Extract the [X, Y] coordinate from the center of the cell holding the provided text.  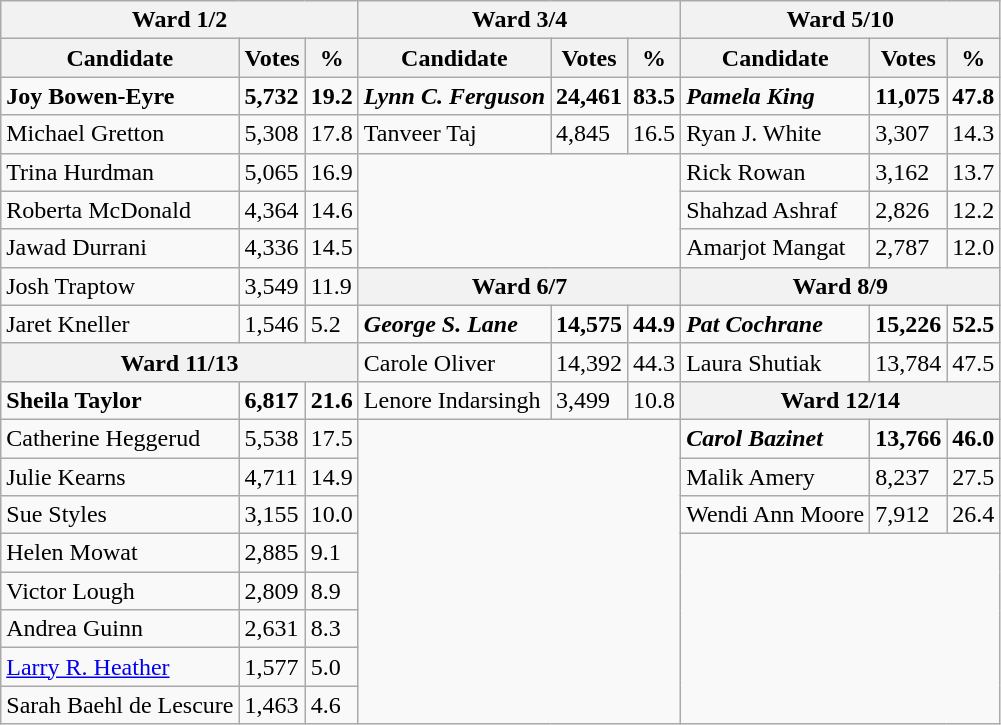
Sheila Taylor [120, 400]
Wendi Ann Moore [776, 515]
17.8 [332, 134]
Ryan J. White [776, 134]
5.2 [332, 324]
Trina Hurdman [120, 172]
4,364 [272, 210]
Jawad Durrani [120, 248]
Ward 5/10 [840, 20]
6,817 [272, 400]
19.2 [332, 96]
Julie Kearns [120, 477]
2,631 [272, 629]
Andrea Guinn [120, 629]
Ward 8/9 [840, 286]
Victor Lough [120, 591]
2,809 [272, 591]
8,237 [908, 477]
7,912 [908, 515]
Ward 6/7 [519, 286]
5,308 [272, 134]
3,307 [908, 134]
8.9 [332, 591]
21.6 [332, 400]
Malik Amery [776, 477]
2,787 [908, 248]
13,766 [908, 438]
1,546 [272, 324]
2,826 [908, 210]
14,392 [590, 362]
4,845 [590, 134]
26.4 [974, 515]
3,155 [272, 515]
5.0 [332, 667]
Jaret Kneller [120, 324]
Carol Bazinet [776, 438]
44.3 [654, 362]
Catherine Heggerud [120, 438]
Ward 1/2 [180, 20]
Ward 11/13 [180, 362]
12.0 [974, 248]
5,732 [272, 96]
Josh Traptow [120, 286]
Tanveer Taj [454, 134]
14.6 [332, 210]
Ward 12/14 [840, 400]
Laura Shutiak [776, 362]
Rick Rowan [776, 172]
4.6 [332, 705]
8.3 [332, 629]
Larry R. Heather [120, 667]
5,538 [272, 438]
14.3 [974, 134]
Lynn C. Ferguson [454, 96]
4,336 [272, 248]
52.5 [974, 324]
Joy Bowen-Eyre [120, 96]
10.0 [332, 515]
Lenore Indarsingh [454, 400]
14.5 [332, 248]
Roberta McDonald [120, 210]
3,499 [590, 400]
27.5 [974, 477]
Pamela King [776, 96]
Helen Mowat [120, 553]
5,065 [272, 172]
16.5 [654, 134]
Michael Gretton [120, 134]
13,784 [908, 362]
3,162 [908, 172]
1,577 [272, 667]
14.9 [332, 477]
46.0 [974, 438]
24,461 [590, 96]
15,226 [908, 324]
11,075 [908, 96]
Sue Styles [120, 515]
George S. Lane [454, 324]
83.5 [654, 96]
9.1 [332, 553]
17.5 [332, 438]
47.8 [974, 96]
Pat Cochrane [776, 324]
Sarah Baehl de Lescure [120, 705]
Shahzad Ashraf [776, 210]
10.8 [654, 400]
3,549 [272, 286]
44.9 [654, 324]
2,885 [272, 553]
13.7 [974, 172]
1,463 [272, 705]
14,575 [590, 324]
16.9 [332, 172]
47.5 [974, 362]
11.9 [332, 286]
Amarjot Mangat [776, 248]
Ward 3/4 [519, 20]
12.2 [974, 210]
4,711 [272, 477]
Carole Oliver [454, 362]
